Locate the cell with the specified text and output its [X, Y] center coordinate. 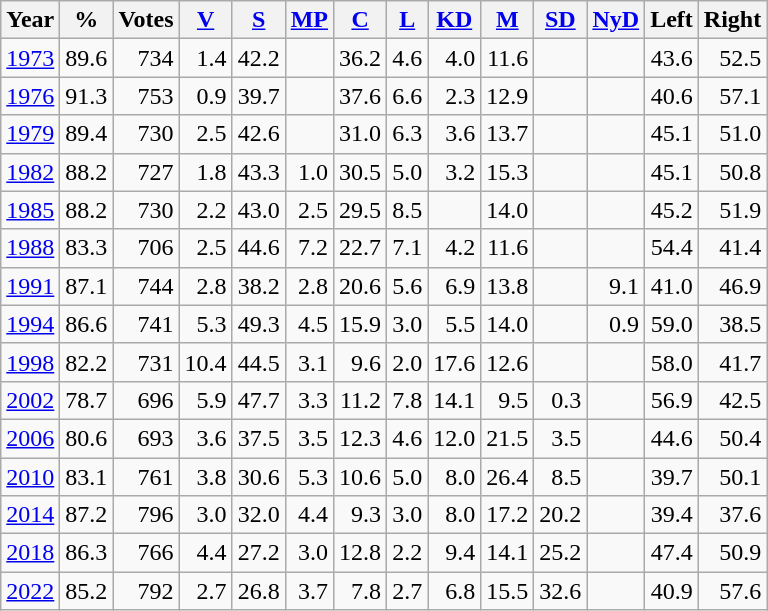
83.1 [86, 477]
5.9 [206, 400]
766 [146, 553]
41.7 [732, 362]
2002 [30, 400]
1979 [30, 134]
1994 [30, 324]
43.0 [258, 210]
43.6 [672, 58]
51.0 [732, 134]
10.6 [360, 477]
86.6 [86, 324]
0.3 [560, 400]
1973 [30, 58]
56.9 [672, 400]
29.5 [360, 210]
26.4 [508, 477]
KD [454, 20]
M [508, 20]
49.3 [258, 324]
58.0 [672, 362]
22.7 [360, 248]
42.2 [258, 58]
Votes [146, 20]
37.5 [258, 438]
9.3 [360, 515]
15.9 [360, 324]
54.4 [672, 248]
% [86, 20]
6.9 [454, 286]
44.5 [258, 362]
12.0 [454, 438]
52.5 [732, 58]
43.3 [258, 172]
MP [309, 20]
1991 [30, 286]
693 [146, 438]
40.9 [672, 591]
6.6 [408, 96]
12.9 [508, 96]
50.4 [732, 438]
2.0 [408, 362]
57.6 [732, 591]
50.1 [732, 477]
7.1 [408, 248]
696 [146, 400]
C [360, 20]
87.2 [86, 515]
SD [560, 20]
4.0 [454, 58]
1.0 [309, 172]
12.3 [360, 438]
3.3 [309, 400]
59.0 [672, 324]
57.1 [732, 96]
17.6 [454, 362]
734 [146, 58]
86.3 [86, 553]
47.4 [672, 553]
32.0 [258, 515]
41.4 [732, 248]
1.8 [206, 172]
2010 [30, 477]
1.4 [206, 58]
27.2 [258, 553]
39.4 [672, 515]
38.5 [732, 324]
12.6 [508, 362]
744 [146, 286]
50.8 [732, 172]
30.6 [258, 477]
36.2 [360, 58]
Year [30, 20]
25.2 [560, 553]
727 [146, 172]
11.2 [360, 400]
31.0 [360, 134]
761 [146, 477]
78.7 [86, 400]
2014 [30, 515]
5.6 [408, 286]
13.8 [508, 286]
4.5 [309, 324]
38.2 [258, 286]
3.1 [309, 362]
3.2 [454, 172]
12.8 [360, 553]
89.4 [86, 134]
6.8 [454, 591]
20.6 [360, 286]
1976 [30, 96]
1988 [30, 248]
91.3 [86, 96]
47.7 [258, 400]
1998 [30, 362]
2022 [30, 591]
9.6 [360, 362]
6.3 [408, 134]
2018 [30, 553]
V [206, 20]
51.9 [732, 210]
3.8 [206, 477]
85.2 [86, 591]
32.6 [560, 591]
731 [146, 362]
796 [146, 515]
9.5 [508, 400]
4.2 [454, 248]
82.2 [86, 362]
89.6 [86, 58]
706 [146, 248]
Left [672, 20]
15.5 [508, 591]
42.6 [258, 134]
1982 [30, 172]
87.1 [86, 286]
45.2 [672, 210]
792 [146, 591]
9.1 [616, 286]
41.0 [672, 286]
L [408, 20]
26.8 [258, 591]
83.3 [86, 248]
7.2 [309, 248]
S [258, 20]
5.5 [454, 324]
20.2 [560, 515]
10.4 [206, 362]
42.5 [732, 400]
46.9 [732, 286]
15.3 [508, 172]
9.4 [454, 553]
NyD [616, 20]
21.5 [508, 438]
17.2 [508, 515]
753 [146, 96]
741 [146, 324]
2006 [30, 438]
30.5 [360, 172]
2.3 [454, 96]
1985 [30, 210]
50.9 [732, 553]
40.6 [672, 96]
13.7 [508, 134]
Right [732, 20]
3.7 [309, 591]
80.6 [86, 438]
